Capture the cell that displays the provided text and extract its (x, y) central coordinate. 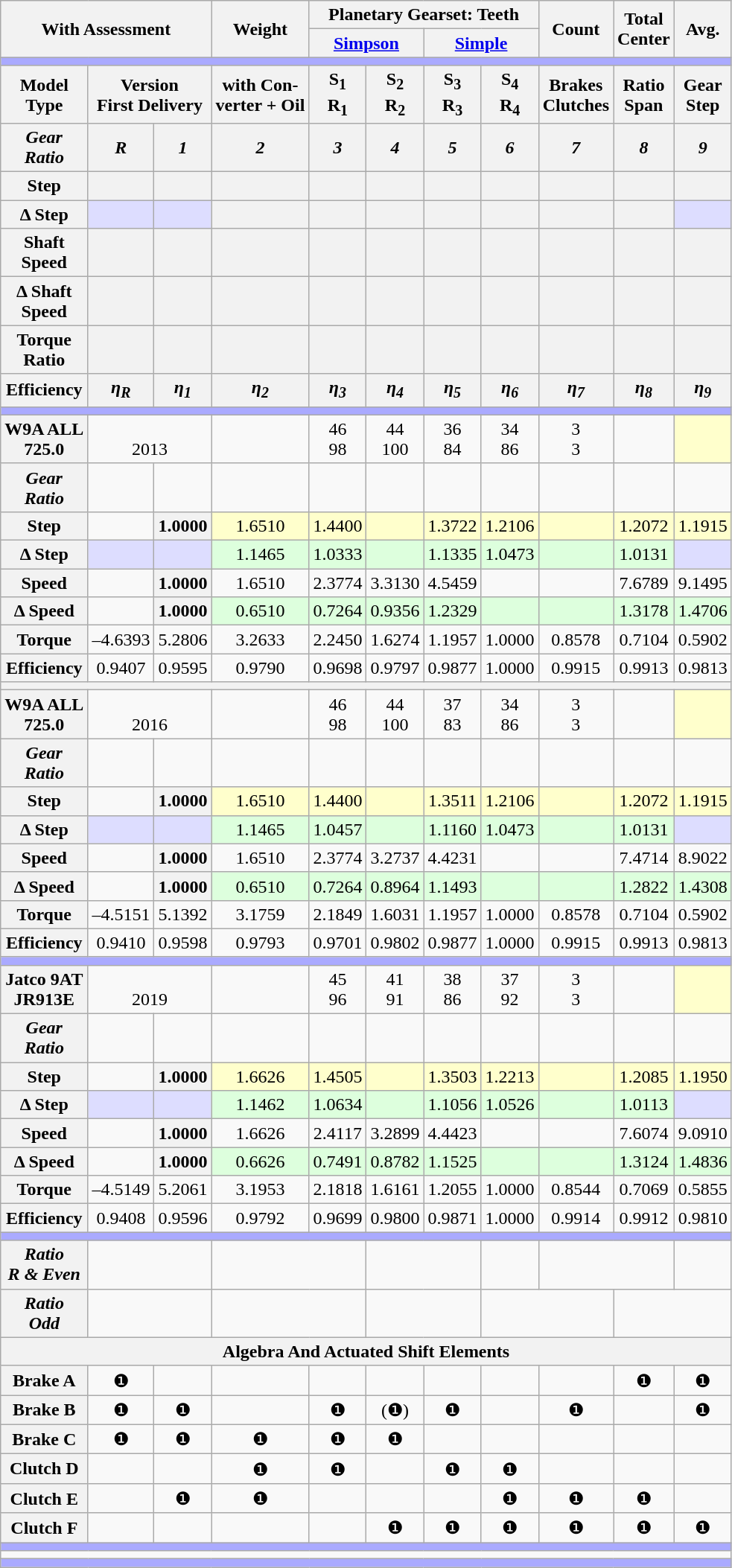
1.2055 (453, 1190)
–4.5151 (121, 914)
Algebra And Actuated Shift Elements (366, 1351)
Clutch F (45, 1528)
With Assessment (106, 29)
1.6161 (395, 1190)
0.9598 (183, 943)
η5 (453, 390)
7 (576, 147)
Weight (261, 29)
η6 (509, 390)
–4.6393 (121, 640)
Avg. (703, 29)
0.8782 (395, 1161)
η2 (261, 390)
0.9797 (395, 668)
9.0910 (703, 1133)
8 (644, 147)
0.9408 (121, 1218)
3 (338, 147)
1.1950 (703, 1077)
Simpson (366, 43)
S3R3 (453, 95)
2 (261, 147)
Planetary Gearset: Teeth (424, 15)
3.2899 (395, 1133)
7.6789 (644, 583)
6 (509, 147)
2.1818 (338, 1190)
with Con-verter + Oil (261, 95)
0.7491 (338, 1161)
GearStep (703, 95)
3.1759 (261, 914)
BrakesClutches (576, 95)
7.4714 (644, 858)
5.2806 (183, 640)
3792 (509, 989)
2.2450 (338, 640)
TotalCenter (644, 29)
1.1525 (453, 1161)
1.2329 (453, 611)
1.1462 (261, 1105)
S2R2 (395, 95)
8.9022 (703, 858)
1.0113 (644, 1105)
1 (183, 147)
ModelType (45, 95)
0.9595 (183, 668)
ηR (121, 390)
1.2213 (509, 1077)
0.9356 (395, 611)
1.4836 (703, 1161)
ShaftSpeed (45, 253)
2013 (150, 439)
RatioR & Even (45, 1264)
3886 (453, 989)
Clutch D (45, 1469)
0.9407 (121, 668)
1.4308 (703, 886)
0.9800 (395, 1218)
0.8964 (395, 886)
S4R4 (509, 95)
1.2822 (644, 886)
1.2085 (644, 1077)
4.4231 (453, 858)
4.4423 (453, 1133)
5.2061 (183, 1190)
Clutch E (45, 1498)
TorqueRatio (45, 350)
7.6074 (644, 1133)
Brake B (45, 1410)
1.3124 (644, 1161)
2019 (150, 989)
3.1953 (261, 1190)
S1R1 (338, 95)
0.9871 (453, 1218)
Brake C (45, 1439)
0.9802 (395, 943)
Simple (481, 43)
1.3178 (644, 611)
0.5855 (703, 1190)
1.0526 (509, 1105)
0.9410 (121, 943)
3783 (453, 715)
3.3130 (395, 583)
1.3722 (453, 526)
3684 (453, 439)
1.1335 (453, 555)
Brake A (45, 1380)
4191 (395, 989)
0.9793 (261, 943)
0.9792 (261, 1218)
4596 (338, 989)
0.9701 (338, 943)
VersionFirst Delivery (150, 95)
5 (453, 147)
Jatco 9ATJR913E (45, 989)
2.4117 (338, 1133)
9.1495 (703, 583)
1.6031 (395, 914)
0.9912 (644, 1218)
0.9698 (338, 668)
RatioSpan (644, 95)
1.1493 (453, 886)
0.8544 (576, 1190)
Count (576, 29)
4.5459 (453, 583)
3.2737 (395, 858)
1.4505 (338, 1077)
η3 (338, 390)
2.1849 (338, 914)
1.4706 (703, 611)
1.0457 (338, 829)
R (121, 147)
4 (395, 147)
0.9914 (576, 1218)
1.1056 (453, 1105)
η1 (183, 390)
3.2633 (261, 640)
1.6274 (395, 640)
2016 (150, 715)
0.9790 (261, 668)
0.9810 (703, 1218)
–4.5149 (121, 1190)
1.3511 (453, 801)
η4 (395, 390)
1.0333 (338, 555)
1.3503 (453, 1077)
9 (703, 147)
η8 (644, 390)
0.7069 (644, 1190)
0.9699 (338, 1218)
(❶) (395, 1410)
RatioOdd (45, 1313)
0.9596 (183, 1218)
5.1392 (183, 914)
η9 (703, 390)
η7 (576, 390)
1.1160 (453, 829)
0.6626 (261, 1161)
1.0634 (338, 1105)
Δ ShaftSpeed (45, 301)
